Detect which cell encompasses the target text, then output its [X, Y] center coordinate. 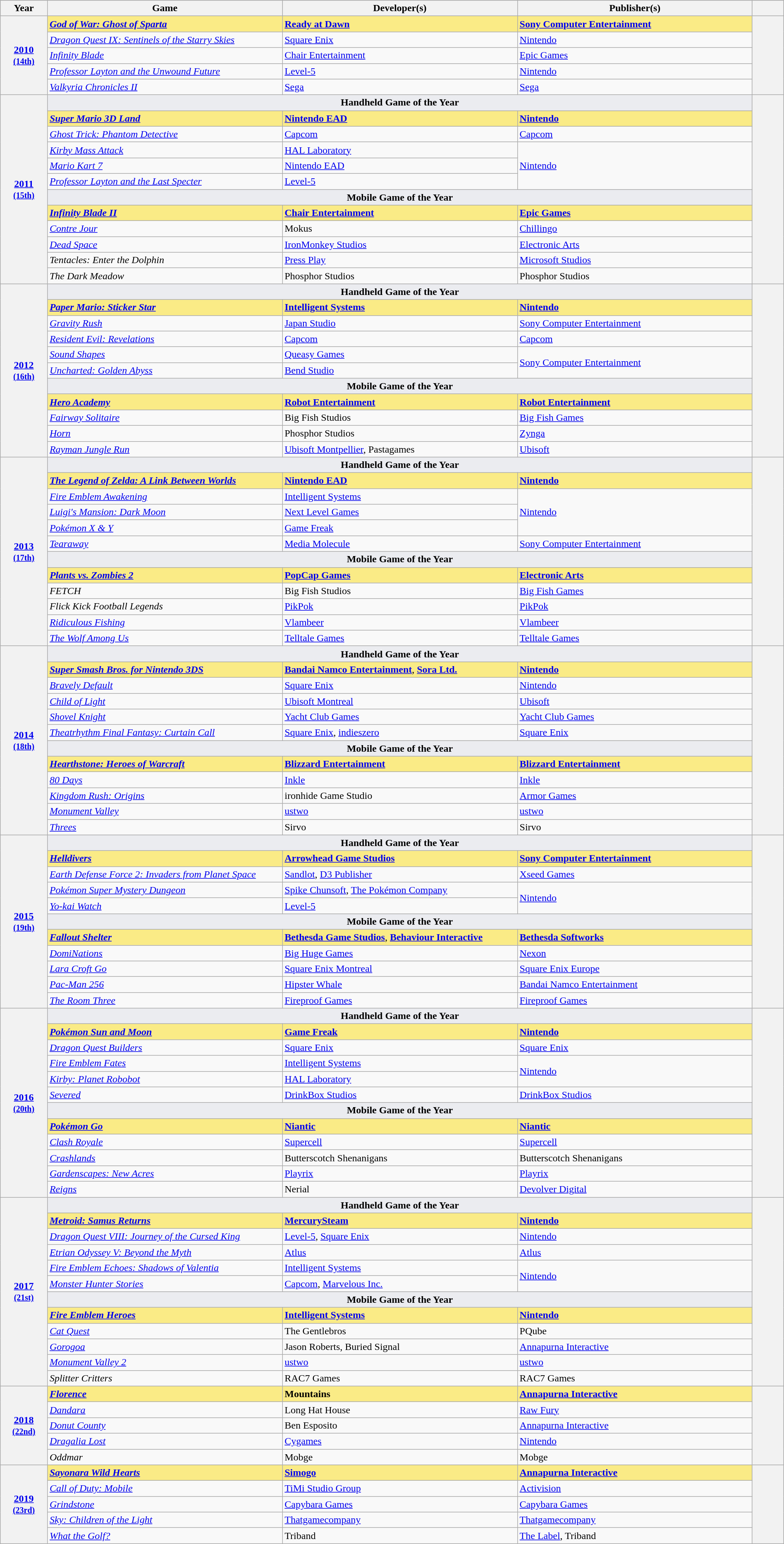
Paper Mario: Sticker Star [165, 307]
The Gentlebros [400, 1331]
Lara Croft Go [165, 969]
Next Level Games [400, 512]
Mario Kart 7 [165, 165]
Bethesda Game Studios, Behaviour Interactive [400, 937]
Ready at Dawn [400, 24]
Armor Games [635, 796]
Bravely Default [165, 685]
Hero Academy [165, 402]
Bandai Namco Entertainment, Sora Ltd. [400, 669]
FETCH [165, 591]
The Label, Triband [635, 1536]
Fire Emblem Fates [165, 1063]
Crashlands [165, 1158]
Kirby Mass Attack [165, 150]
Sandlot, D3 Publisher [400, 874]
Triband [400, 1536]
Ubisoft Montpellier, Pastagames [400, 449]
Devolver Digital [635, 1189]
ironhide Game Studio [400, 796]
Infinity Blade [165, 55]
2012 (16th) [24, 371]
Super Smash Bros. for Nintendo 3DS [165, 669]
Square Enix Montreal [400, 969]
Ubisoft Montreal [400, 701]
The Room Three [165, 1000]
Super Mario 3D Land [165, 118]
2015 (19th) [24, 922]
Metroid: Samus Returns [165, 1221]
Bethesda Softworks [635, 937]
Fire Emblem Heroes [165, 1315]
Mountains [400, 1394]
IronMonkey Studios [400, 245]
2010 (14th) [24, 55]
Helldivers [165, 858]
Gravity Rush [165, 323]
Nexon [635, 953]
Hearthstone: Heroes of Warcraft [165, 764]
The Wolf Among Us [165, 638]
Horn [165, 433]
Publisher(s) [635, 8]
Hipster Whale [400, 985]
Microsoft Studios [635, 260]
Florence [165, 1394]
Nerial [400, 1189]
Call of Duty: Mobile [165, 1489]
TiMi Studio Group [400, 1489]
Tearaway [165, 544]
Media Molecule [400, 544]
Etrian Odyssey V: Beyond the Myth [165, 1252]
Cat Quest [165, 1331]
Severed [165, 1095]
Clash Royale [165, 1142]
The Legend of Zelda: A Link Between Worlds [165, 481]
Infinity Blade II [165, 213]
Ridiculous Fishing [165, 622]
Pokémon Go [165, 1126]
Splitter Critters [165, 1378]
Sky: Children of the Light [165, 1520]
Pokémon X & Y [165, 528]
Bend Studio [400, 370]
Raw Fury [635, 1410]
Dragon Quest Builders [165, 1048]
God of War: Ghost of Sparta [165, 24]
Square Enix Europe [635, 969]
Chillingo [635, 229]
Spike Chunsoft, The Pokémon Company [400, 890]
Grindstone [165, 1504]
Year [24, 8]
Simogo [400, 1473]
Dragalia Lost [165, 1441]
Flick Kick Football Legends [165, 607]
Earth Defense Force 2: Invaders from Planet Space [165, 874]
Sound Shapes [165, 355]
Fire Emblem Awakening [165, 496]
Dragon Quest VIII: Journey of the Cursed King [165, 1237]
Professor Layton and the Unwound Future [165, 71]
80 Days [165, 780]
2019 (23rd) [24, 1504]
Contre Jour [165, 229]
2018 (22nd) [24, 1425]
Square Enix, indieszero [400, 733]
Resident Evil: Revelations [165, 339]
Ghost Trick: Phantom Detective [165, 134]
Fairway Solitaire [165, 417]
Long Hat House [400, 1410]
Luigi's Mansion: Dark Moon [165, 512]
Game [165, 8]
Gorogoa [165, 1347]
Professor Layton and the Last Specter [165, 181]
Pokémon Super Mystery Dungeon [165, 890]
Zynga [635, 433]
Valkyria Chronicles II [165, 87]
Reigns [165, 1189]
Arrowhead Game Studios [400, 858]
Uncharted: Golden Abyss [165, 370]
Ben Esposito [400, 1425]
Monument Valley 2 [165, 1362]
Dragon Quest IX: Sentinels of the Starry Skies [165, 40]
PopCap Games [400, 575]
Tentacles: Enter the Dolphin [165, 260]
Monument Valley [165, 811]
Activision [635, 1489]
Rayman Jungle Run [165, 449]
Dandara [165, 1410]
Mokus [400, 229]
DomiNations [165, 953]
2014 (18th) [24, 741]
Big Huge Games [400, 953]
Press Play [400, 260]
Dead Space [165, 245]
Pac-Man 256 [165, 985]
Yo-kai Watch [165, 906]
Fallout Shelter [165, 937]
Queasy Games [400, 355]
PQube [635, 1331]
Threes [165, 827]
Bandai Namco Entertainment [635, 985]
Jason Roberts, Buried Signal [400, 1347]
MercurySteam [400, 1221]
Donut County [165, 1425]
Child of Light [165, 701]
Oddmar [165, 1457]
Xseed Games [635, 874]
2016 (20th) [24, 1103]
Developer(s) [400, 8]
Japan Studio [400, 323]
2017 (21st) [24, 1292]
What the Golf? [165, 1536]
Pokémon Sun and Moon [165, 1032]
Plants vs. Zombies 2 [165, 575]
Capcom, Marvelous Inc. [400, 1284]
Gardenscapes: New Acres [165, 1173]
Sayonara Wild Hearts [165, 1473]
Theatrhythm Final Fantasy: Curtain Call [165, 733]
2011 (15th) [24, 189]
Kirby: Planet Robobot [165, 1079]
Shovel Knight [165, 717]
Cygames [400, 1441]
Level-5, Square Enix [400, 1237]
2013 (17th) [24, 552]
Kingdom Rush: Origins [165, 796]
Monster Hunter Stories [165, 1284]
Fire Emblem Echoes: Shadows of Valentia [165, 1268]
The Dark Meadow [165, 276]
